Detect which cell encompasses the target text, then output its [x, y] center coordinate. 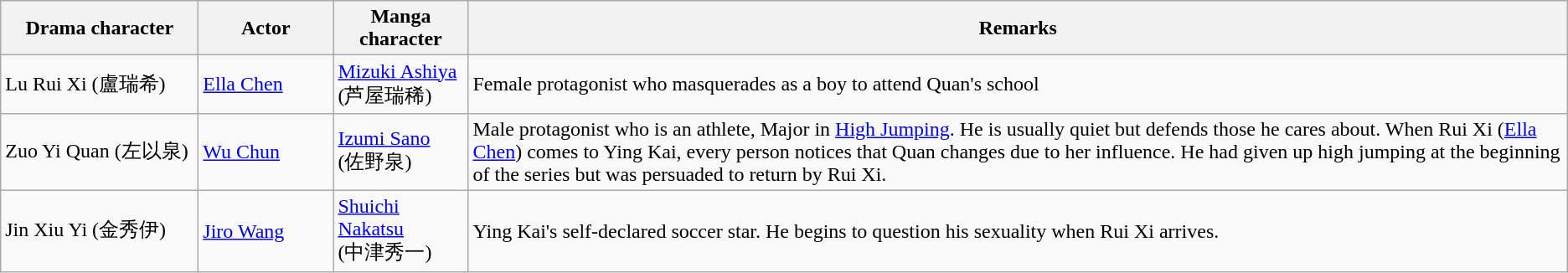
Izumi Sano(佐野泉) [400, 152]
Female protagonist who masquerades as a boy to attend Quan's school [1018, 85]
Zuo Yi Quan (左以泉) [100, 152]
Shuichi Nakatsu(中津秀一) [400, 231]
Jiro Wang [266, 231]
Actor [266, 28]
Remarks [1018, 28]
Jin Xiu Yi (金秀伊) [100, 231]
Drama character [100, 28]
Manga character [400, 28]
Ying Kai's self-declared soccer star. He begins to question his sexuality when Rui Xi arrives. [1018, 231]
Ella Chen [266, 85]
Mizuki Ashiya(芦屋瑞稀) [400, 85]
Wu Chun [266, 152]
Lu Rui Xi (盧瑞希) [100, 85]
